Identify which cell holds the provided text, then report its [x, y] central coordinate. 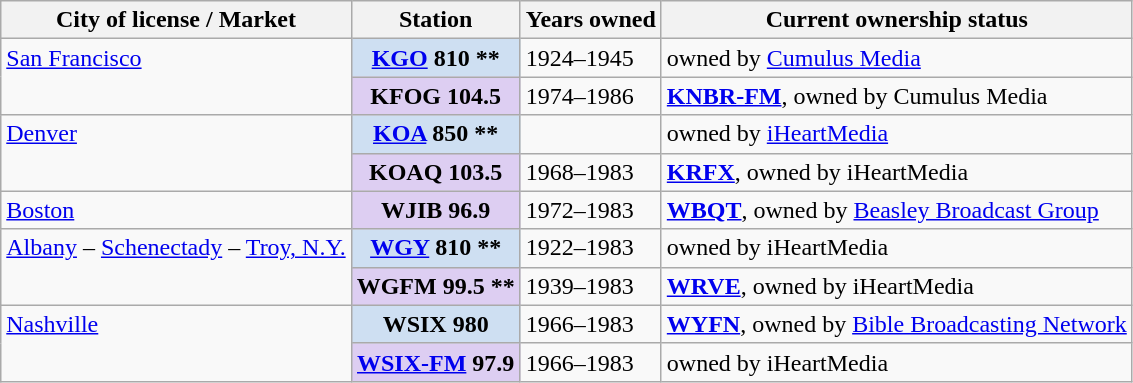
City of license / Market [176, 20]
WSIX 980 [436, 324]
KOA 850 ** [436, 134]
WYFN, owned by Bible Broadcasting Network [896, 324]
KNBR-FM, owned by Cumulus Media [896, 96]
Current ownership status [896, 20]
Albany – Schenectady – Troy, N.Y. [176, 267]
KGO 810 ** [436, 58]
WSIX-FM 97.9 [436, 362]
San Francisco [176, 77]
Denver [176, 153]
KRFX, owned by iHeartMedia [896, 172]
Station [436, 20]
Years owned [590, 20]
1939–1983 [590, 286]
WGFM 99.5 ** [436, 286]
1974–1986 [590, 96]
WGY 810 ** [436, 248]
Boston [176, 210]
1968–1983 [590, 172]
WJIB 96.9 [436, 210]
owned by Cumulus Media [896, 58]
1972–1983 [590, 210]
WRVE, owned by iHeartMedia [896, 286]
KFOG 104.5 [436, 96]
KOAQ 103.5 [436, 172]
1924–1945 [590, 58]
1922–1983 [590, 248]
WBQT, owned by Beasley Broadcast Group [896, 210]
Nashville [176, 343]
